Return the (X, Y) coordinate for the center point of the cell that contains the specified text.  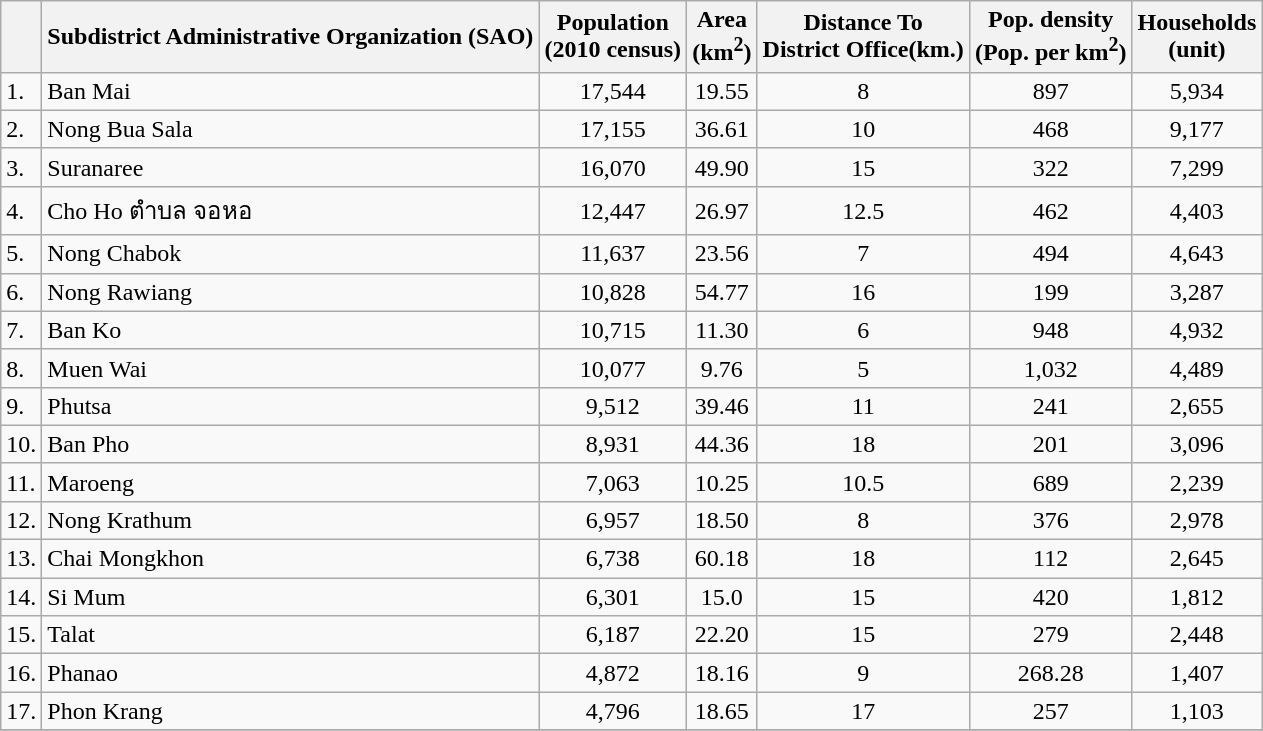
10. (22, 444)
9,177 (1197, 129)
Ban Ko (290, 330)
2. (22, 129)
12. (22, 520)
15. (22, 635)
10.25 (722, 482)
5,934 (1197, 91)
3,287 (1197, 292)
Nong Bua Sala (290, 129)
18.65 (722, 711)
4,643 (1197, 254)
897 (1050, 91)
10,715 (613, 330)
26.97 (722, 210)
19.55 (722, 91)
4,796 (613, 711)
3. (22, 167)
Nong Rawiang (290, 292)
Phon Krang (290, 711)
Nong Krathum (290, 520)
54.77 (722, 292)
257 (1050, 711)
2,239 (1197, 482)
6,301 (613, 597)
8,931 (613, 444)
49.90 (722, 167)
Subdistrict Administrative Organization (SAO) (290, 37)
7,063 (613, 482)
17 (863, 711)
Cho Ho ตำบล จอหอ (290, 210)
11. (22, 482)
494 (1050, 254)
Ban Mai (290, 91)
14. (22, 597)
Talat (290, 635)
268.28 (1050, 673)
18.16 (722, 673)
6 (863, 330)
44.36 (722, 444)
11 (863, 406)
Nong Chabok (290, 254)
13. (22, 559)
23.56 (722, 254)
9. (22, 406)
Distance To District Office(km.) (863, 37)
8. (22, 368)
16. (22, 673)
11,637 (613, 254)
6,187 (613, 635)
Ban Pho (290, 444)
420 (1050, 597)
16,070 (613, 167)
1,812 (1197, 597)
112 (1050, 559)
10.5 (863, 482)
10 (863, 129)
1. (22, 91)
60.18 (722, 559)
1,032 (1050, 368)
16 (863, 292)
376 (1050, 520)
948 (1050, 330)
199 (1050, 292)
15.0 (722, 597)
Phanao (290, 673)
9.76 (722, 368)
3,096 (1197, 444)
689 (1050, 482)
36.61 (722, 129)
18.50 (722, 520)
Suranaree (290, 167)
4,403 (1197, 210)
279 (1050, 635)
12.5 (863, 210)
12,447 (613, 210)
5 (863, 368)
7. (22, 330)
10,828 (613, 292)
2,645 (1197, 559)
Chai Mongkhon (290, 559)
4,872 (613, 673)
7 (863, 254)
39.46 (722, 406)
11.30 (722, 330)
Si Mum (290, 597)
Households(unit) (1197, 37)
5. (22, 254)
17. (22, 711)
2,448 (1197, 635)
9,512 (613, 406)
2,978 (1197, 520)
4,932 (1197, 330)
17,544 (613, 91)
Pop. density(Pop. per km2) (1050, 37)
9 (863, 673)
22.20 (722, 635)
6. (22, 292)
Population(2010 census) (613, 37)
Area(km2) (722, 37)
1,407 (1197, 673)
7,299 (1197, 167)
4,489 (1197, 368)
17,155 (613, 129)
Phutsa (290, 406)
6,957 (613, 520)
6,738 (613, 559)
468 (1050, 129)
241 (1050, 406)
2,655 (1197, 406)
Muen Wai (290, 368)
1,103 (1197, 711)
4. (22, 210)
Maroeng (290, 482)
10,077 (613, 368)
322 (1050, 167)
462 (1050, 210)
201 (1050, 444)
